Identify which cell holds the provided text, then report its (X, Y) central coordinate. 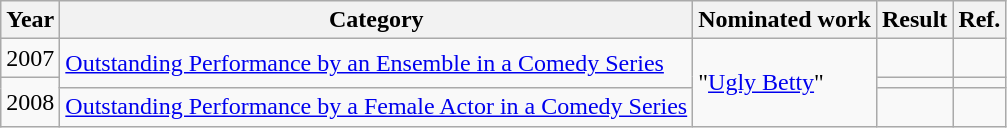
Category (376, 20)
Outstanding Performance by an Ensemble in a Comedy Series (376, 64)
Ref. (980, 20)
Outstanding Performance by a Female Actor in a Comedy Series (376, 107)
Nominated work (785, 20)
2007 (30, 58)
Result (914, 20)
Year (30, 20)
"Ugly Betty" (785, 82)
2008 (30, 102)
